For the text-containing cell, return its midpoint in [x, y] coordinate format. 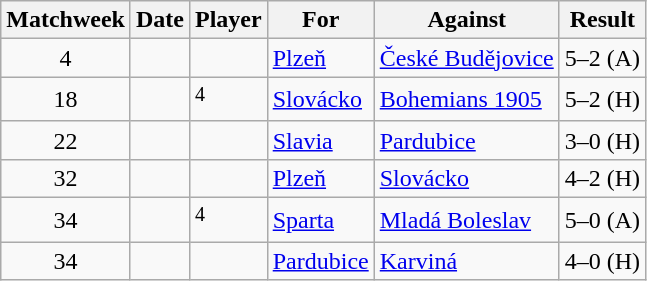
5–2 (A) [602, 58]
3–0 (H) [602, 140]
32 [66, 178]
Karviná [466, 261]
České Budějovice [466, 58]
18 [66, 100]
4–2 (H) [602, 178]
Matchweek [66, 20]
Slavia [320, 140]
Result [602, 20]
Against [466, 20]
5–2 (H) [602, 100]
Bohemians 1905 [466, 100]
Sparta [320, 220]
22 [66, 140]
Date [160, 20]
Player [228, 20]
5–0 (A) [602, 220]
For [320, 20]
4–0 (H) [602, 261]
Mladá Boleslav [466, 220]
